Scan for the cell matching the given text and deliver its (x, y) coordinate at center. 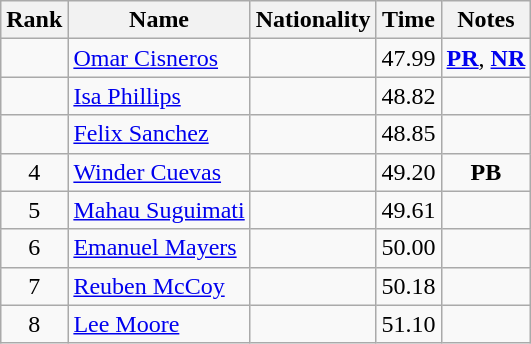
51.10 (408, 324)
Lee Moore (159, 324)
Emanuel Mayers (159, 248)
Nationality (313, 20)
47.99 (408, 58)
48.82 (408, 96)
PR, NR (486, 58)
49.61 (408, 210)
4 (34, 172)
Felix Sanchez (159, 134)
Name (159, 20)
49.20 (408, 172)
PB (486, 172)
50.00 (408, 248)
Winder Cuevas (159, 172)
6 (34, 248)
8 (34, 324)
Time (408, 20)
Omar Cisneros (159, 58)
Reuben McCoy (159, 286)
50.18 (408, 286)
Isa Phillips (159, 96)
Notes (486, 20)
5 (34, 210)
48.85 (408, 134)
Mahau Suguimati (159, 210)
Rank (34, 20)
7 (34, 286)
